Determine the [x, y] coordinate at the center of the cell enclosing the given text.  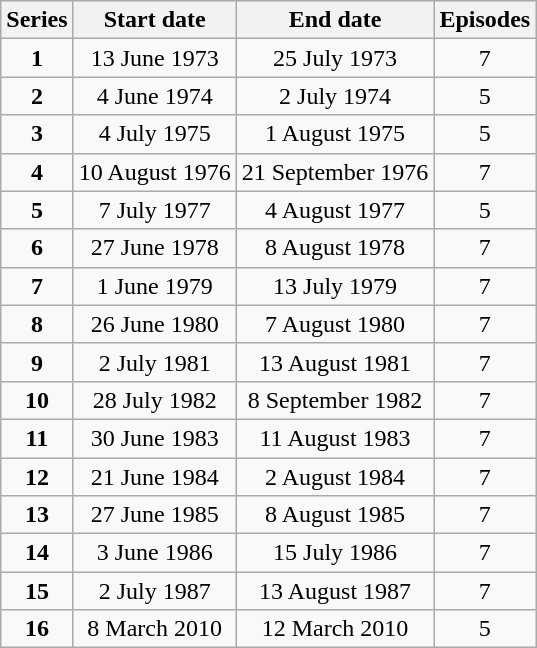
28 July 1982 [154, 400]
10 [37, 400]
9 [37, 362]
30 June 1983 [154, 438]
1 August 1975 [335, 134]
7 August 1980 [335, 324]
End date [335, 20]
16 [37, 629]
8 [37, 324]
13 August 1987 [335, 591]
26 June 1980 [154, 324]
Episodes [485, 20]
13 [37, 515]
4 June 1974 [154, 96]
3 June 1986 [154, 553]
8 August 1985 [335, 515]
27 June 1985 [154, 515]
12 March 2010 [335, 629]
10 August 1976 [154, 172]
Start date [154, 20]
3 [37, 134]
13 June 1973 [154, 58]
4 [37, 172]
2 [37, 96]
4 August 1977 [335, 210]
15 [37, 591]
21 September 1976 [335, 172]
15 July 1986 [335, 553]
8 August 1978 [335, 248]
11 August 1983 [335, 438]
4 July 1975 [154, 134]
1 June 1979 [154, 286]
2 July 1981 [154, 362]
6 [37, 248]
Series [37, 20]
27 June 1978 [154, 248]
8 September 1982 [335, 400]
21 June 1984 [154, 477]
25 July 1973 [335, 58]
11 [37, 438]
13 July 1979 [335, 286]
2 August 1984 [335, 477]
2 July 1987 [154, 591]
13 August 1981 [335, 362]
8 March 2010 [154, 629]
7 July 1977 [154, 210]
2 July 1974 [335, 96]
1 [37, 58]
12 [37, 477]
14 [37, 553]
